From the cell containing the given text, extract its center point as (x, y) coordinate. 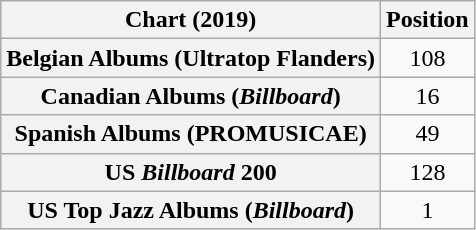
Belgian Albums (Ultratop Flanders) (191, 58)
US Top Jazz Albums (Billboard) (191, 210)
Spanish Albums (PROMUSICAE) (191, 134)
Position (428, 20)
1 (428, 210)
US Billboard 200 (191, 172)
Canadian Albums (Billboard) (191, 96)
Chart (2019) (191, 20)
128 (428, 172)
16 (428, 96)
108 (428, 58)
49 (428, 134)
